Scan for the cell matching the given text and deliver its (X, Y) coordinate at center. 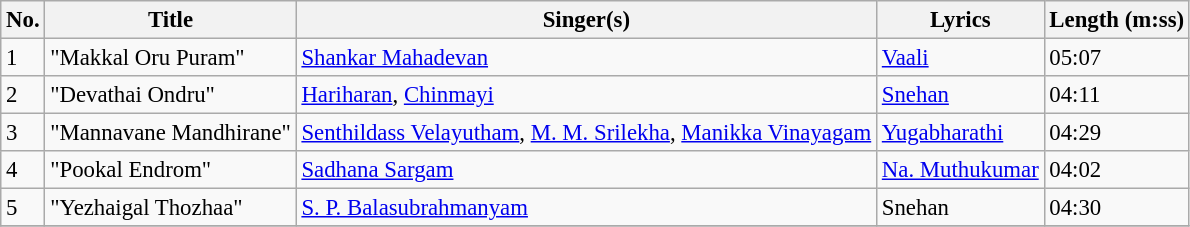
Sadhana Sargam (586, 170)
2 (23, 95)
Lyrics (961, 20)
3 (23, 133)
"Makkal Oru Puram" (170, 58)
"Mannavane Mandhirane" (170, 133)
Shankar Mahadevan (586, 58)
"Yezhaigal Thozhaa" (170, 208)
Singer(s) (586, 20)
Senthildass Velayutham, M. M. Srilekha, Manikka Vinayagam (586, 133)
Na. Muthukumar (961, 170)
04:11 (1116, 95)
5 (23, 208)
No. (23, 20)
Title (170, 20)
"Devathai Ondru" (170, 95)
04:30 (1116, 208)
"Pookal Endrom" (170, 170)
Length (m:ss) (1116, 20)
1 (23, 58)
4 (23, 170)
Yugabharathi (961, 133)
04:02 (1116, 170)
05:07 (1116, 58)
Hariharan, Chinmayi (586, 95)
Vaali (961, 58)
S. P. Balasubrahmanyam (586, 208)
04:29 (1116, 133)
